From the cell containing the given text, extract its center point as [x, y] coordinate. 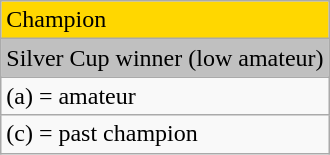
Silver Cup winner (low amateur) [165, 58]
Champion [165, 20]
(c) = past champion [165, 134]
(a) = amateur [165, 96]
